Find where the given text appears and provide that cell's center as (X, Y) coordinate. 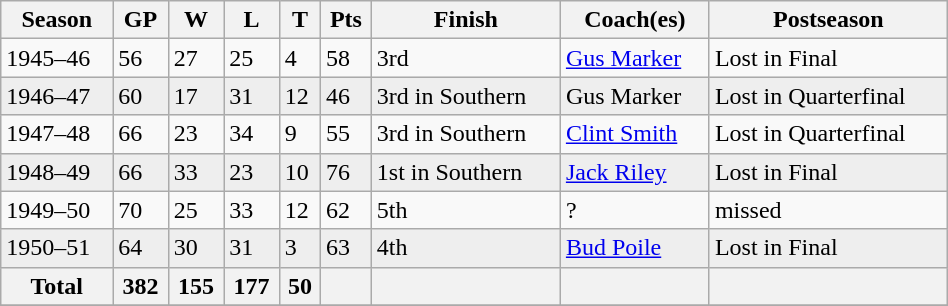
50 (300, 286)
70 (140, 210)
382 (140, 286)
1946–47 (57, 96)
9 (300, 134)
64 (140, 248)
Finish (466, 20)
? (634, 210)
60 (140, 96)
5th (466, 210)
62 (346, 210)
1945–46 (57, 58)
T (300, 20)
46 (346, 96)
1950–51 (57, 248)
1948–49 (57, 172)
17 (196, 96)
Total (57, 286)
Season (57, 20)
27 (196, 58)
55 (346, 134)
58 (346, 58)
L (252, 20)
Postseason (828, 20)
63 (346, 248)
Jack Riley (634, 172)
30 (196, 248)
1947–48 (57, 134)
3 (300, 248)
10 (300, 172)
Coach(es) (634, 20)
177 (252, 286)
Bud Poile (634, 248)
1949–50 (57, 210)
155 (196, 286)
56 (140, 58)
missed (828, 210)
76 (346, 172)
4th (466, 248)
Clint Smith (634, 134)
Pts (346, 20)
34 (252, 134)
4 (300, 58)
3rd (466, 58)
W (196, 20)
1st in Southern (466, 172)
GP (140, 20)
